For the text-containing cell, return its midpoint in (x, y) coordinate format. 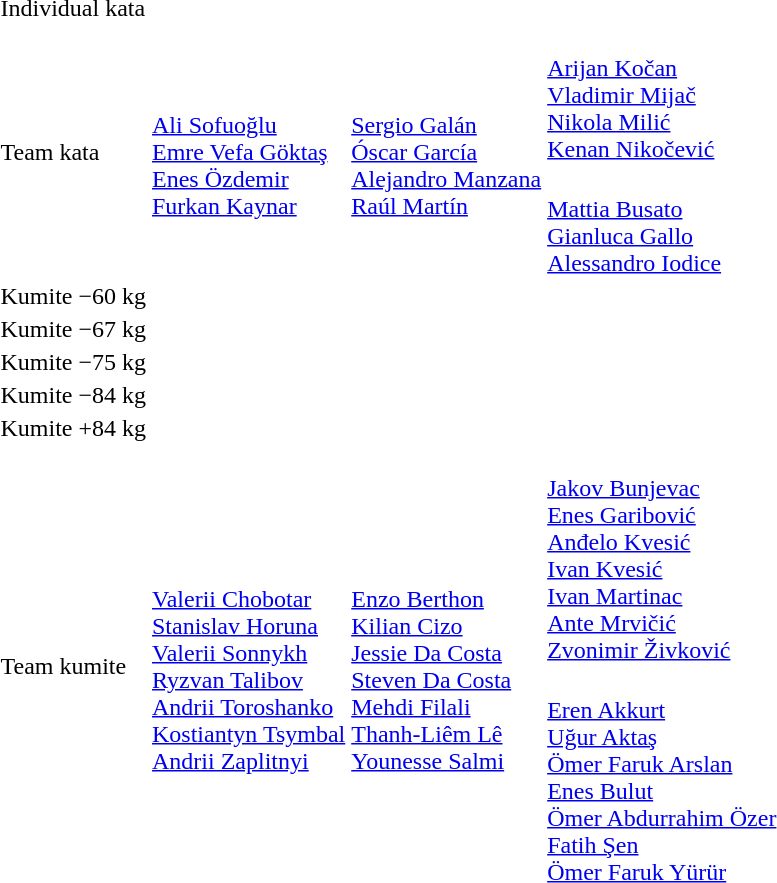
Sergio GalánÓscar GarcíaAlejandro ManzanaRaúl Martín (446, 152)
Ali SofuoğluEmre Vefa GöktaşEnes ÖzdemirFurkan Kaynar (249, 152)
